Return [X, Y] of the center of cell containing provided text 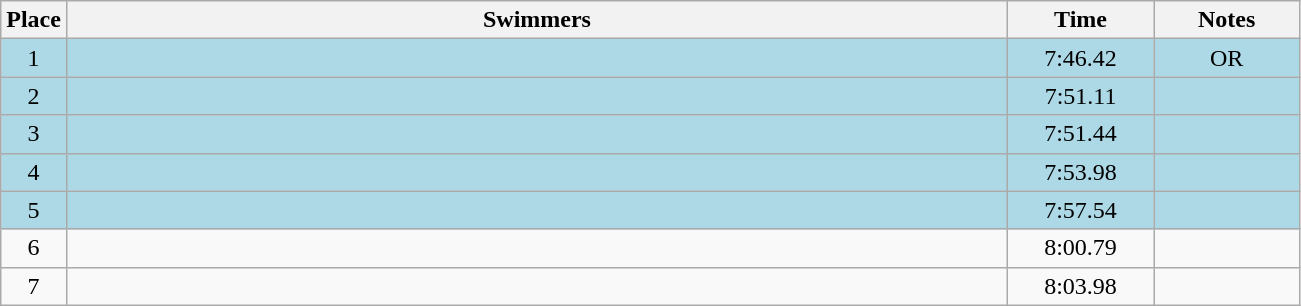
7 [34, 286]
8:03.98 [1081, 286]
2 [34, 96]
6 [34, 248]
Place [34, 20]
3 [34, 134]
8:00.79 [1081, 248]
7:46.42 [1081, 58]
7:51.44 [1081, 134]
1 [34, 58]
7:57.54 [1081, 210]
4 [34, 172]
Notes [1227, 20]
Time [1081, 20]
OR [1227, 58]
5 [34, 210]
Swimmers [536, 20]
7:53.98 [1081, 172]
7:51.11 [1081, 96]
